Identify which cell holds the provided text, then report its (x, y) central coordinate. 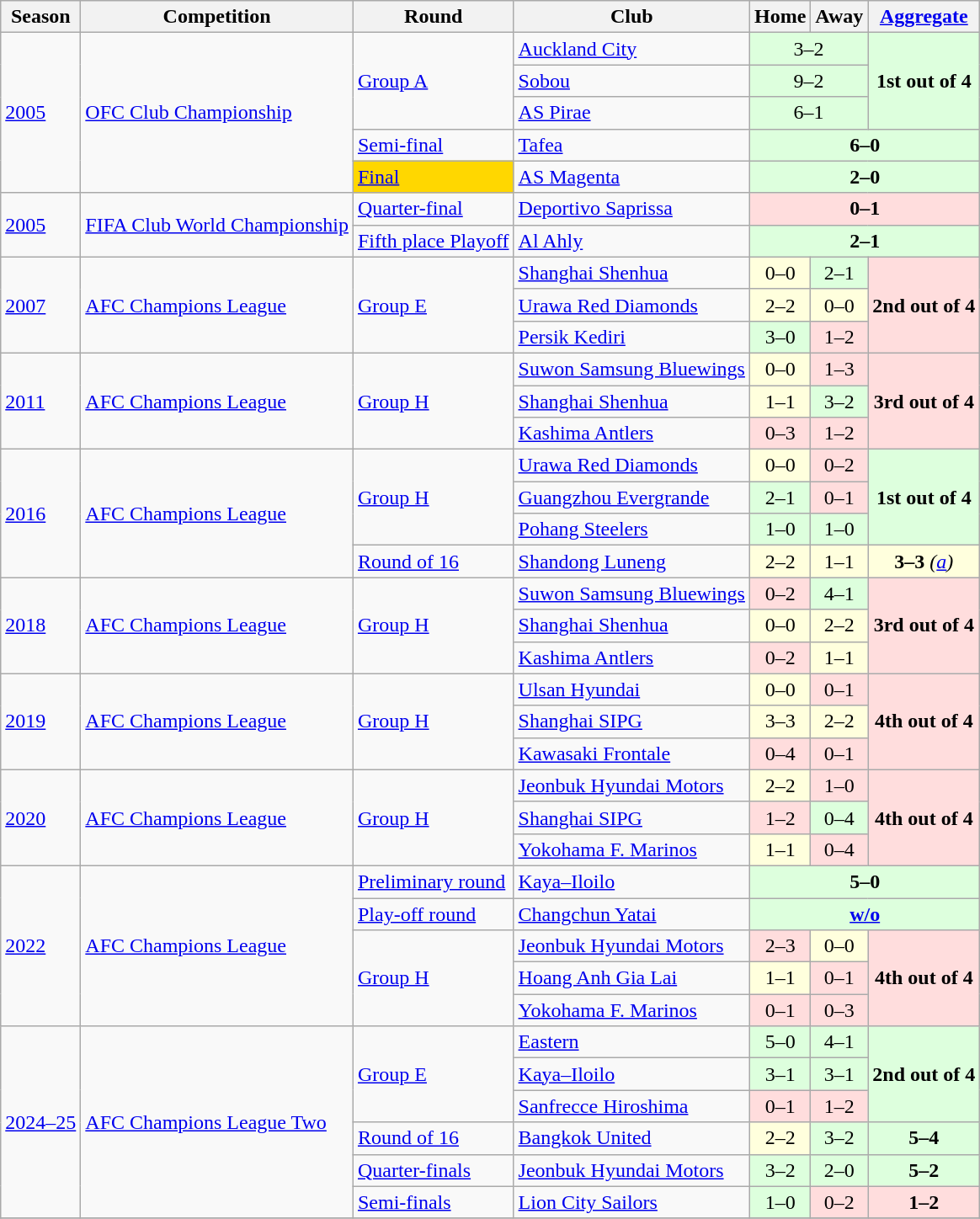
Preliminary round (433, 881)
Competition (217, 17)
2011 (40, 401)
Sobou (631, 81)
Persik Kediri (631, 337)
Group A (433, 81)
Changchun Yatai (631, 913)
Auckland City (631, 49)
6–1 (808, 113)
Pohang Steelers (631, 530)
Home (780, 17)
AFC Champions League Two (217, 1122)
Quarter-finals (433, 1170)
Hoang Anh Gia Lai (631, 978)
1–3 (839, 369)
Quarter-final (433, 209)
Lion City Sailors (631, 1202)
Bangkok United (631, 1138)
FIFA Club World Championship (217, 225)
Semi-final (433, 145)
Fifth place Playoff (433, 241)
Tafea (631, 145)
Round (433, 17)
AS Magenta (631, 177)
Semi-finals (433, 1202)
Aggregate (924, 17)
Away (839, 17)
w/o (864, 913)
Season (40, 17)
2016 (40, 514)
3–3 (780, 721)
Sanfrecce Hiroshima (631, 1106)
3–0 (780, 337)
OFC Club Championship (217, 113)
6–0 (864, 145)
Play-off round (433, 913)
2022 (40, 945)
5–2 (924, 1170)
Guangzhou Evergrande (631, 498)
Al Ahly (631, 241)
2007 (40, 305)
AS Pirae (631, 113)
Eastern (631, 1042)
2–3 (780, 946)
2024–25 (40, 1122)
3–3 (a) (924, 562)
9–2 (808, 81)
Ulsan Hyundai (631, 689)
5–4 (924, 1138)
Club (631, 17)
Kawasaki Frontale (631, 753)
Deportivo Saprissa (631, 209)
Final (433, 177)
2019 (40, 721)
Shandong Luneng (631, 562)
2018 (40, 625)
2020 (40, 817)
